Detect which cell encompasses the target text, then output its [x, y] center coordinate. 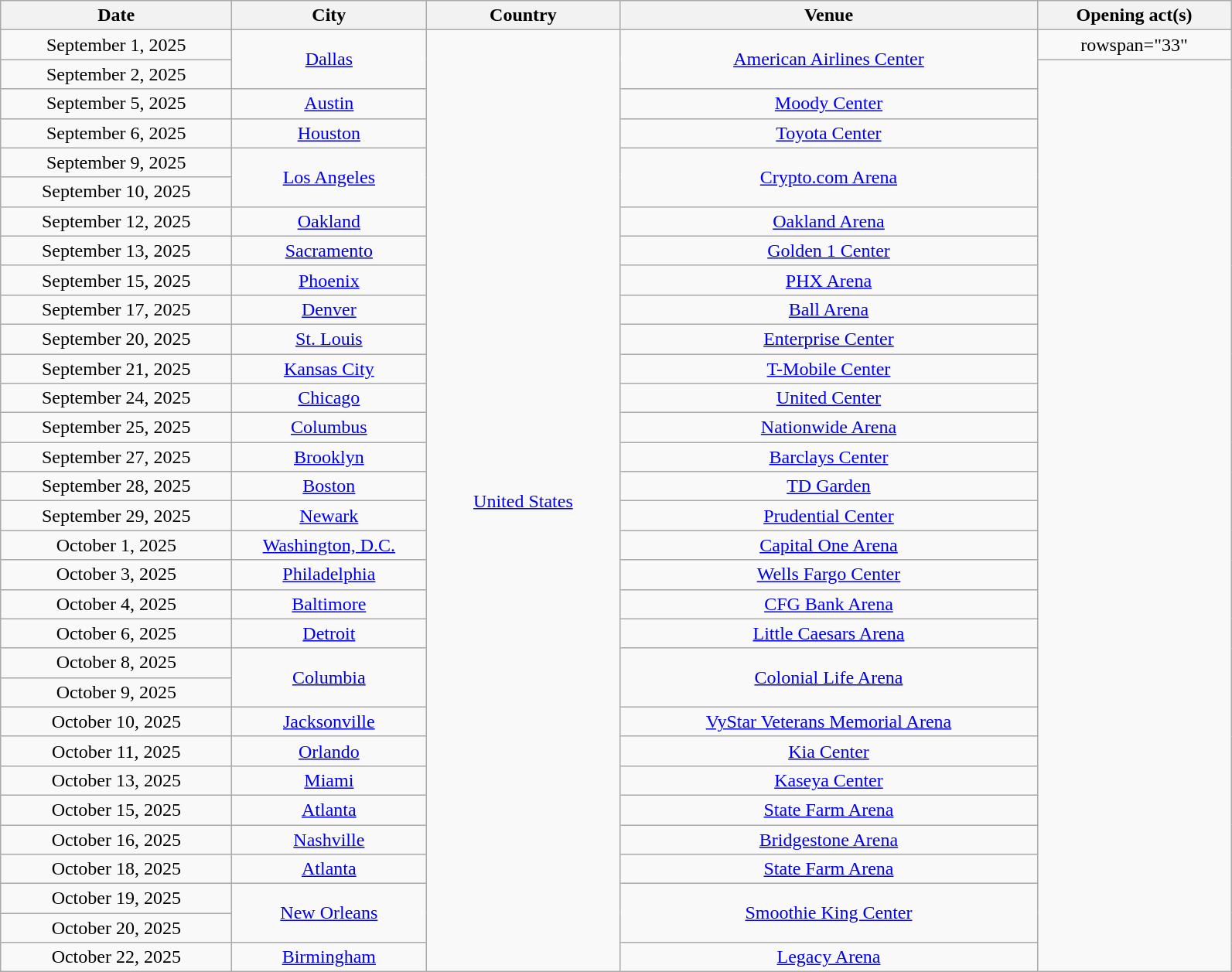
October 20, 2025 [116, 928]
Legacy Arena [829, 957]
Washington, D.C. [329, 545]
Phoenix [329, 280]
October 1, 2025 [116, 545]
September 5, 2025 [116, 104]
October 4, 2025 [116, 604]
October 16, 2025 [116, 839]
September 24, 2025 [116, 398]
October 18, 2025 [116, 869]
September 12, 2025 [116, 221]
Columbus [329, 428]
September 17, 2025 [116, 309]
Kansas City [329, 369]
Columbia [329, 677]
October 15, 2025 [116, 810]
September 21, 2025 [116, 369]
Opening act(s) [1134, 15]
Nashville [329, 839]
Date [116, 15]
September 10, 2025 [116, 192]
Venue [829, 15]
Sacramento [329, 251]
Dallas [329, 60]
Crypto.com Arena [829, 177]
October 9, 2025 [116, 692]
T-Mobile Center [829, 369]
Toyota Center [829, 133]
St. Louis [329, 339]
New Orleans [329, 913]
Denver [329, 309]
September 2, 2025 [116, 74]
Austin [329, 104]
Barclays Center [829, 457]
Enterprise Center [829, 339]
PHX Arena [829, 280]
October 11, 2025 [116, 751]
United States [523, 501]
Kaseya Center [829, 780]
Wells Fargo Center [829, 575]
Orlando [329, 751]
Nationwide Arena [829, 428]
Birmingham [329, 957]
September 1, 2025 [116, 45]
October 6, 2025 [116, 633]
Chicago [329, 398]
Golden 1 Center [829, 251]
September 25, 2025 [116, 428]
Smoothie King Center [829, 913]
American Airlines Center [829, 60]
October 13, 2025 [116, 780]
Philadelphia [329, 575]
Houston [329, 133]
Little Caesars Arena [829, 633]
October 3, 2025 [116, 575]
Jacksonville [329, 721]
Miami [329, 780]
September 9, 2025 [116, 162]
Boston [329, 486]
CFG Bank Arena [829, 604]
VyStar Veterans Memorial Arena [829, 721]
Newark [329, 516]
Detroit [329, 633]
Kia Center [829, 751]
United Center [829, 398]
Ball Arena [829, 309]
October 19, 2025 [116, 899]
October 22, 2025 [116, 957]
rowspan="33" [1134, 45]
October 8, 2025 [116, 663]
October 10, 2025 [116, 721]
September 15, 2025 [116, 280]
September 6, 2025 [116, 133]
September 29, 2025 [116, 516]
City [329, 15]
Colonial Life Arena [829, 677]
Moody Center [829, 104]
Country [523, 15]
Prudential Center [829, 516]
Bridgestone Arena [829, 839]
Oakland Arena [829, 221]
Capital One Arena [829, 545]
TD Garden [829, 486]
September 27, 2025 [116, 457]
Brooklyn [329, 457]
September 13, 2025 [116, 251]
Oakland [329, 221]
September 20, 2025 [116, 339]
September 28, 2025 [116, 486]
Los Angeles [329, 177]
Baltimore [329, 604]
